From the cell containing the given text, extract its center point as (X, Y) coordinate. 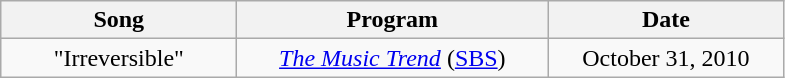
Song (119, 20)
Date (666, 20)
"Irreversible" (119, 58)
October 31, 2010 (666, 58)
Program (392, 20)
The Music Trend (SBS) (392, 58)
